Determine the [x, y] coordinate at the center of the cell enclosing the given text.  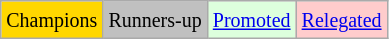
Champions [52, 20]
Runners-up [155, 20]
Promoted [252, 20]
Relegated [342, 20]
